Determine the (x, y) coordinate at the center of the cell enclosing the given text.  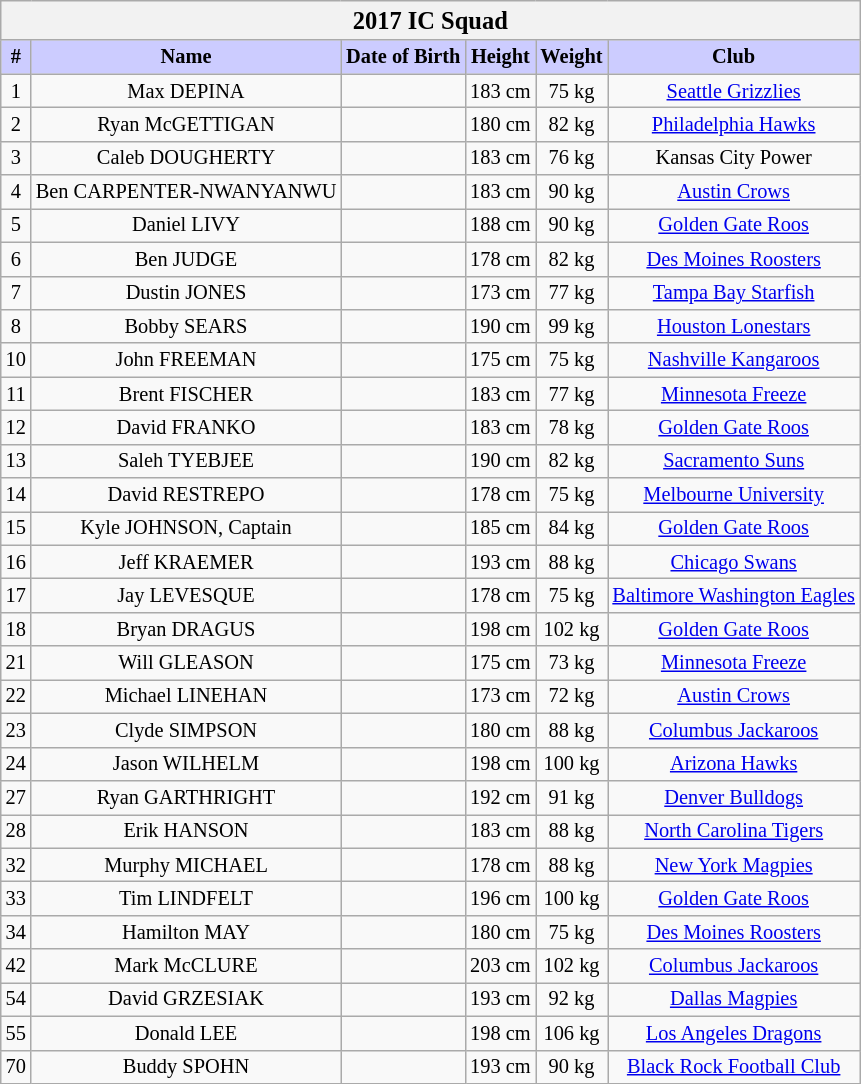
New York Magpies (734, 865)
13 (16, 461)
Club (734, 57)
Bobby SEARS (186, 326)
Brent FISCHER (186, 394)
North Carolina Tigers (734, 831)
54 (16, 999)
21 (16, 663)
Murphy MICHAEL (186, 865)
42 (16, 966)
17 (16, 595)
78 kg (572, 427)
4 (16, 192)
Erik HANSON (186, 831)
Black Rock Football Club (734, 1067)
Michael LINEHAN (186, 696)
Chicago Swans (734, 562)
Ben CARPENTER-NWANYANWU (186, 192)
Ryan McGETTIGAN (186, 124)
33 (16, 898)
Max DEPINA (186, 91)
Denver Bulldogs (734, 797)
18 (16, 629)
70 (16, 1067)
Buddy SPOHN (186, 1067)
Ryan GARTHRIGHT (186, 797)
Jay LEVESQUE (186, 595)
6 (16, 259)
55 (16, 1033)
Saleh TYEBJEE (186, 461)
3 (16, 158)
Melbourne University (734, 495)
Los Angeles Dragons (734, 1033)
Will GLEASON (186, 663)
14 (16, 495)
David GRZESIAK (186, 999)
Dustin JONES (186, 293)
David RESTREPO (186, 495)
24 (16, 764)
11 (16, 394)
92 kg (572, 999)
Seattle Grizzlies (734, 91)
10 (16, 360)
Ben JUDGE (186, 259)
72 kg (572, 696)
23 (16, 730)
185 cm (500, 528)
28 (16, 831)
Philadelphia Hawks (734, 124)
Tampa Bay Starfish (734, 293)
15 (16, 528)
John FREEMAN (186, 360)
1 (16, 91)
106 kg (572, 1033)
203 cm (500, 966)
Caleb DOUGHERTY (186, 158)
Nashville Kangaroos (734, 360)
Jason WILHELM (186, 764)
2017 IC Squad (430, 20)
196 cm (500, 898)
192 cm (500, 797)
Arizona Hawks (734, 764)
Houston Lonestars (734, 326)
Kyle JOHNSON, Captain (186, 528)
8 (16, 326)
91 kg (572, 797)
188 cm (500, 225)
Weight (572, 57)
99 kg (572, 326)
Daniel LIVY (186, 225)
Kansas City Power (734, 158)
Date of Birth (403, 57)
Bryan DRAGUS (186, 629)
12 (16, 427)
Tim LINDFELT (186, 898)
Height (500, 57)
76 kg (572, 158)
Name (186, 57)
2 (16, 124)
Hamilton MAY (186, 932)
Sacramento Suns (734, 461)
16 (16, 562)
7 (16, 293)
27 (16, 797)
Mark McCLURE (186, 966)
73 kg (572, 663)
84 kg (572, 528)
Jeff KRAEMER (186, 562)
Donald LEE (186, 1033)
22 (16, 696)
32 (16, 865)
Clyde SIMPSON (186, 730)
Baltimore Washington Eagles (734, 595)
5 (16, 225)
34 (16, 932)
Dallas Magpies (734, 999)
# (16, 57)
David FRANKO (186, 427)
